Return the [x, y] coordinate for the center point of the cell that contains the specified text.  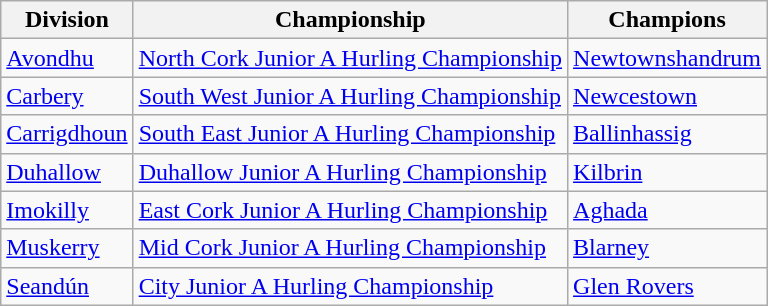
Champions [668, 20]
Championship [350, 20]
Newtownshandrum [668, 58]
Newcestown [668, 96]
Aghada [668, 210]
Carbery [67, 96]
Imokilly [67, 210]
Muskerry [67, 248]
Division [67, 20]
Carrigdhoun [67, 134]
Glen Rovers [668, 286]
South West Junior A Hurling Championship [350, 96]
Duhallow [67, 172]
Avondhu [67, 58]
Mid Cork Junior A Hurling Championship [350, 248]
Blarney [668, 248]
Seandún [67, 286]
Ballinhassig [668, 134]
North Cork Junior A Hurling Championship [350, 58]
East Cork Junior A Hurling Championship [350, 210]
South East Junior A Hurling Championship [350, 134]
Kilbrin [668, 172]
City Junior A Hurling Championship [350, 286]
Duhallow Junior A Hurling Championship [350, 172]
